Locate the cell with the specified text and output its (x, y) center coordinate. 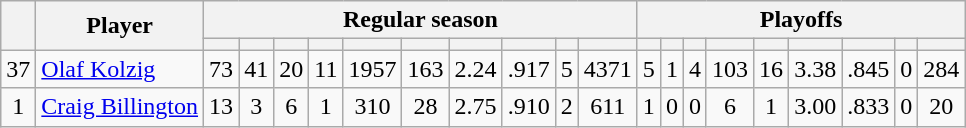
284 (942, 69)
4371 (608, 69)
2.24 (476, 69)
103 (730, 69)
2 (566, 107)
73 (222, 69)
.910 (528, 107)
.917 (528, 69)
163 (426, 69)
Player (120, 26)
310 (372, 107)
Playoffs (801, 20)
3 (256, 107)
37 (18, 69)
3.38 (816, 69)
2.75 (476, 107)
13 (222, 107)
.833 (868, 107)
4 (694, 69)
.845 (868, 69)
Craig Billington (120, 107)
28 (426, 107)
41 (256, 69)
3.00 (816, 107)
Regular season (421, 20)
611 (608, 107)
1957 (372, 69)
16 (772, 69)
Olaf Kolzig (120, 69)
11 (326, 69)
